Return the (x, y) coordinate for the center point of the cell that contains the specified text.  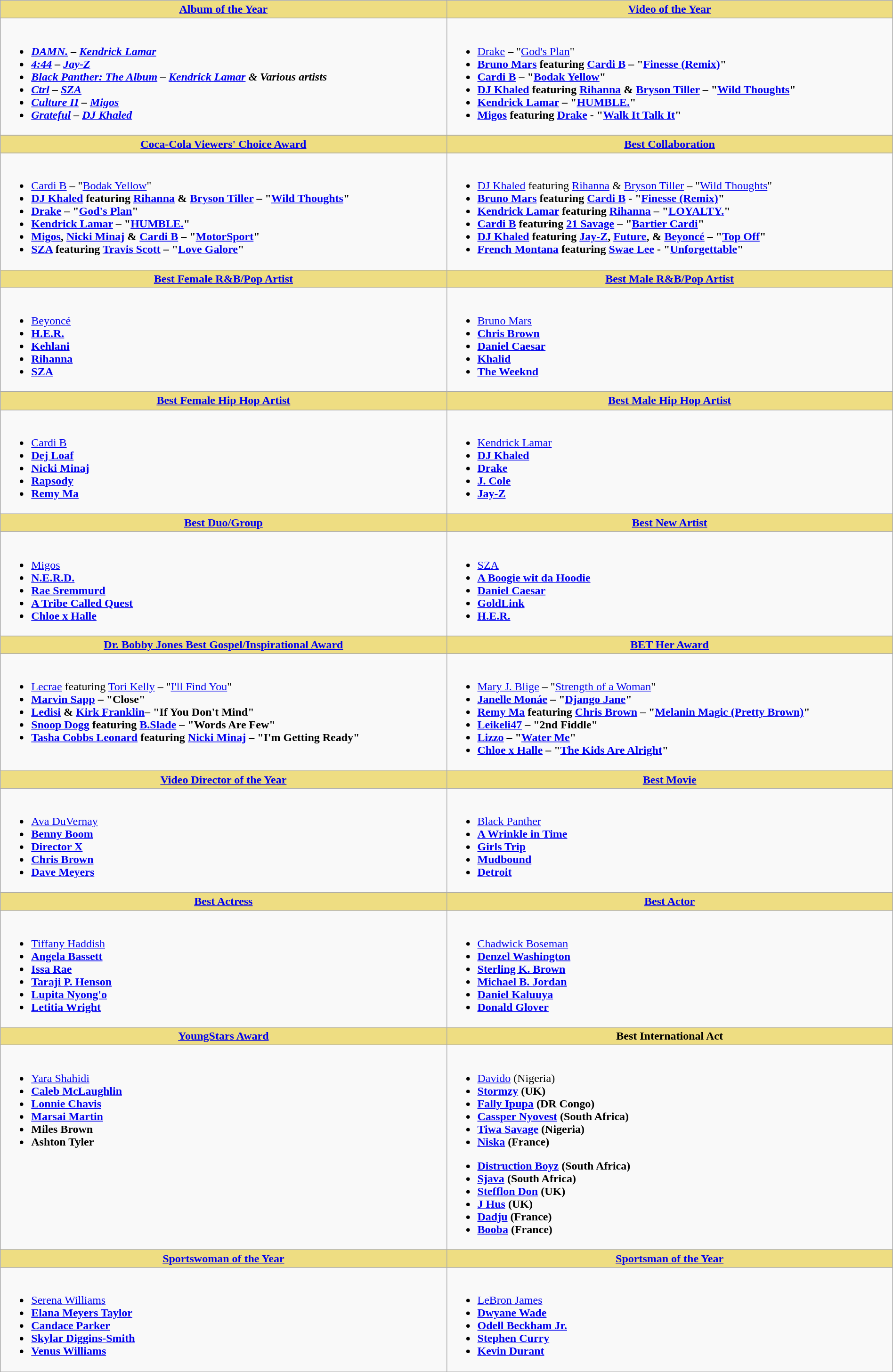
Best Duo/Group (223, 523)
Coca-Cola Viewers' Choice Award (223, 144)
Video of the Year (670, 9)
Best International Act (670, 1036)
MigosN.E.R.D.Rae SremmurdA Tribe Called QuestChloe x Halle (223, 584)
Serena WilliamsElana Meyers TaylorCandace ParkerSkylar Diggins-SmithVenus Williams (223, 1319)
Best Male Hip Hop Artist (670, 401)
Chadwick BosemanDenzel WashingtonSterling K. BrownMichael B. JordanDaniel KaluuyaDonald Glover (670, 969)
YoungStars Award (223, 1036)
Best Actress (223, 902)
DAMN. – Kendrick Lamar4:44 – Jay-ZBlack Panther: The Album – Kendrick Lamar & Various artistsCtrl – SZACulture II – MigosGrateful – DJ Khaled (223, 77)
Bruno MarsChris BrownDaniel CaesarKhalidThe Weeknd (670, 340)
Best New Artist (670, 523)
Best Movie (670, 779)
SZAA Boogie wit da HoodieDaniel CaesarGoldLinkH.E.R. (670, 584)
Video Director of the Year (223, 779)
BET Her Award (670, 645)
BeyoncéH.E.R.KehlaniRihannaSZA (223, 340)
Sportswoman of the Year (223, 1259)
Ava DuVernayBenny BoomDirector XChris BrownDave Meyers (223, 841)
LeBron JamesDwyane WadeOdell Beckham Jr.Stephen CurryKevin Durant (670, 1319)
Best Collaboration (670, 144)
Best Male R&B/Pop Artist (670, 279)
Yara ShahidiCaleb McLaughlinLonnie ChavisMarsai MartinMiles BrownAshton Tyler (223, 1147)
Best Female Hip Hop Artist (223, 401)
Best Female R&B/Pop Artist (223, 279)
Dr. Bobby Jones Best Gospel/Inspirational Award (223, 645)
Tiffany HaddishAngela BassettIssa RaeTaraji P. HensonLupita Nyong'oLetitia Wright (223, 969)
Album of the Year (223, 9)
Kendrick LamarDJ KhaledDrakeJ. ColeJay-Z (670, 461)
Sportsman of the Year (670, 1259)
Black PantherA Wrinkle in TimeGirls TripMudboundDetroit (670, 841)
Cardi BDej LoafNicki MinajRapsodyRemy Ma (223, 461)
Best Actor (670, 902)
